Determine the (X, Y) coordinate at the center of the cell enclosing the given text.  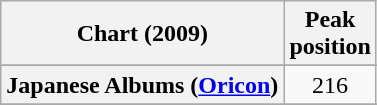
Peakposition (330, 34)
Chart (2009) (142, 34)
Japanese Albums (Oricon) (142, 85)
216 (330, 85)
